Identify which cell holds the provided text, then report its [X, Y] central coordinate. 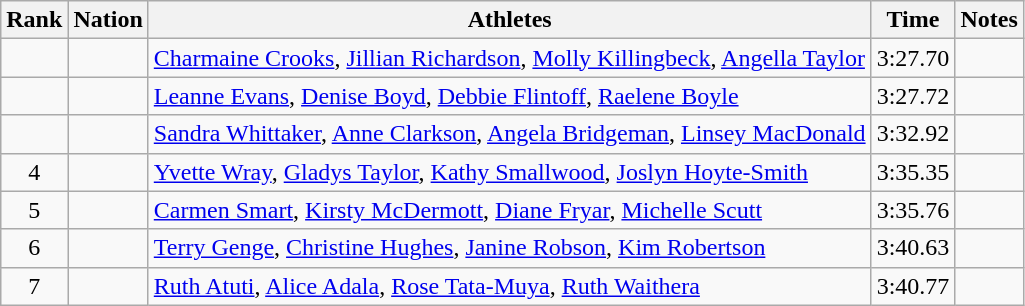
Time [913, 20]
3:35.76 [913, 210]
6 [34, 248]
Notes [989, 20]
7 [34, 286]
Terry Genge, Christine Hughes, Janine Robson, Kim Robertson [510, 248]
3:27.70 [913, 58]
3:35.35 [913, 172]
3:40.63 [913, 248]
Yvette Wray, Gladys Taylor, Kathy Smallwood, Joslyn Hoyte-Smith [510, 172]
Leanne Evans, Denise Boyd, Debbie Flintoff, Raelene Boyle [510, 96]
Nation [108, 20]
Ruth Atuti, Alice Adala, Rose Tata-Muya, Ruth Waithera [510, 286]
Athletes [510, 20]
Charmaine Crooks, Jillian Richardson, Molly Killingbeck, Angella Taylor [510, 58]
Rank [34, 20]
3:32.92 [913, 134]
3:27.72 [913, 96]
Carmen Smart, Kirsty McDermott, Diane Fryar, Michelle Scutt [510, 210]
3:40.77 [913, 286]
Sandra Whittaker, Anne Clarkson, Angela Bridgeman, Linsey MacDonald [510, 134]
5 [34, 210]
4 [34, 172]
